Locate the cell with the specified text and output its [x, y] center coordinate. 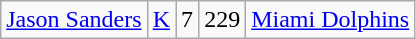
K [161, 20]
Jason Sanders [74, 20]
7 [188, 20]
Miami Dolphins [330, 20]
229 [222, 20]
